Output the [X, Y] coordinate of the center of the cell containing the given text.  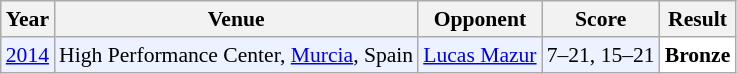
Opponent [480, 19]
Bronze [698, 55]
Result [698, 19]
Year [28, 19]
7–21, 15–21 [601, 55]
Score [601, 19]
High Performance Center, Murcia, Spain [236, 55]
Lucas Mazur [480, 55]
Venue [236, 19]
2014 [28, 55]
